Output the (X, Y) coordinate of the center of the cell containing the given text.  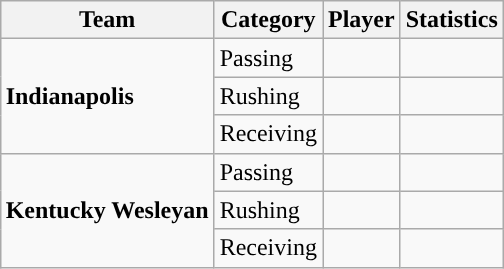
Statistics (452, 20)
Kentucky Wesleyan (107, 210)
Player (361, 20)
Indianapolis (107, 96)
Category (268, 20)
Team (107, 20)
